Scan for the cell matching the given text and deliver its [X, Y] coordinate at center. 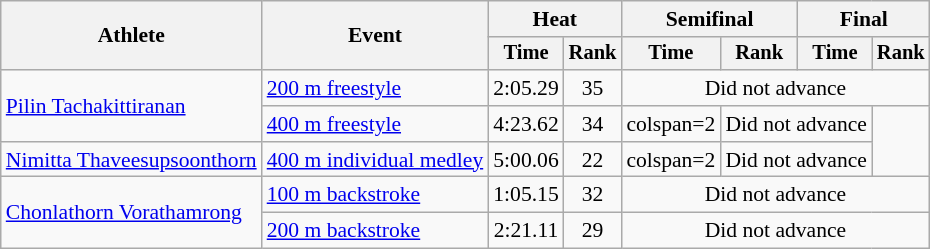
2:05.29 [526, 88]
4:23.62 [526, 124]
Nimitta Thaveesupsoonthorn [132, 160]
200 m backstroke [376, 231]
35 [593, 88]
Event [376, 36]
400 m individual medley [376, 160]
29 [593, 231]
Final [864, 19]
32 [593, 195]
Semifinal [710, 19]
34 [593, 124]
5:00.06 [526, 160]
1:05.15 [526, 195]
Pilin Tachakittiranan [132, 106]
22 [593, 160]
2:21.11 [526, 231]
Chonlathorn Vorathamrong [132, 212]
400 m freestyle [376, 124]
100 m backstroke [376, 195]
Athlete [132, 36]
Heat [554, 19]
200 m freestyle [376, 88]
